Return the (x, y) coordinate for the center point of the cell that contains the specified text.  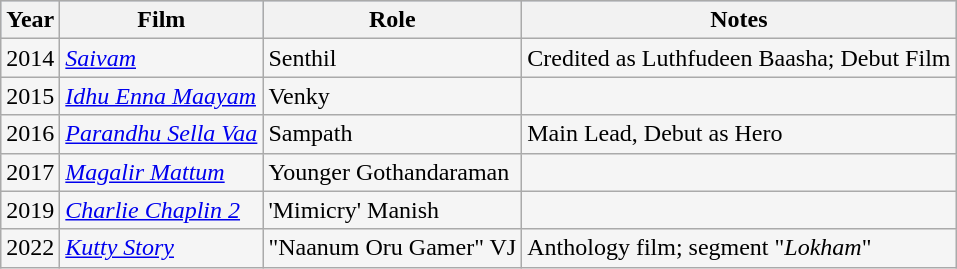
Notes (739, 20)
Senthil (392, 58)
Venky (392, 96)
2014 (30, 58)
"Naanum Oru Gamer" VJ (392, 248)
'Mimicry' Manish (392, 210)
Film (162, 20)
2022 (30, 248)
2015 (30, 96)
Idhu Enna Maayam (162, 96)
Saivam (162, 58)
2017 (30, 172)
Sampath (392, 134)
Anthology film; segment "Lokham" (739, 248)
Year (30, 20)
Credited as Luthfudeen Baasha; Debut Film (739, 58)
Kutty Story (162, 248)
2019 (30, 210)
Role (392, 20)
Parandhu Sella Vaa (162, 134)
Main Lead, Debut as Hero (739, 134)
Charlie Chaplin 2 (162, 210)
Magalir Mattum (162, 172)
2016 (30, 134)
Younger Gothandaraman (392, 172)
